Extract the (x, y) coordinate from the center of the cell holding the provided text.  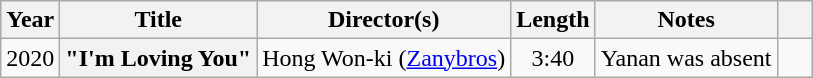
Length (553, 20)
"I'm Loving You" (158, 58)
Year (30, 20)
Hong Won-ki (Zanybros) (384, 58)
3:40 (553, 58)
Title (158, 20)
Notes (686, 20)
Yanan was absent (686, 58)
Director(s) (384, 20)
2020 (30, 58)
